Pinpoint the cell where the given text exists, returning its [X, Y] midpoint coordinate. 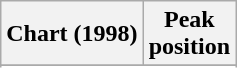
Chart (1998) [72, 34]
Peakposition [189, 34]
